Return [X, Y] of the center of cell containing provided text 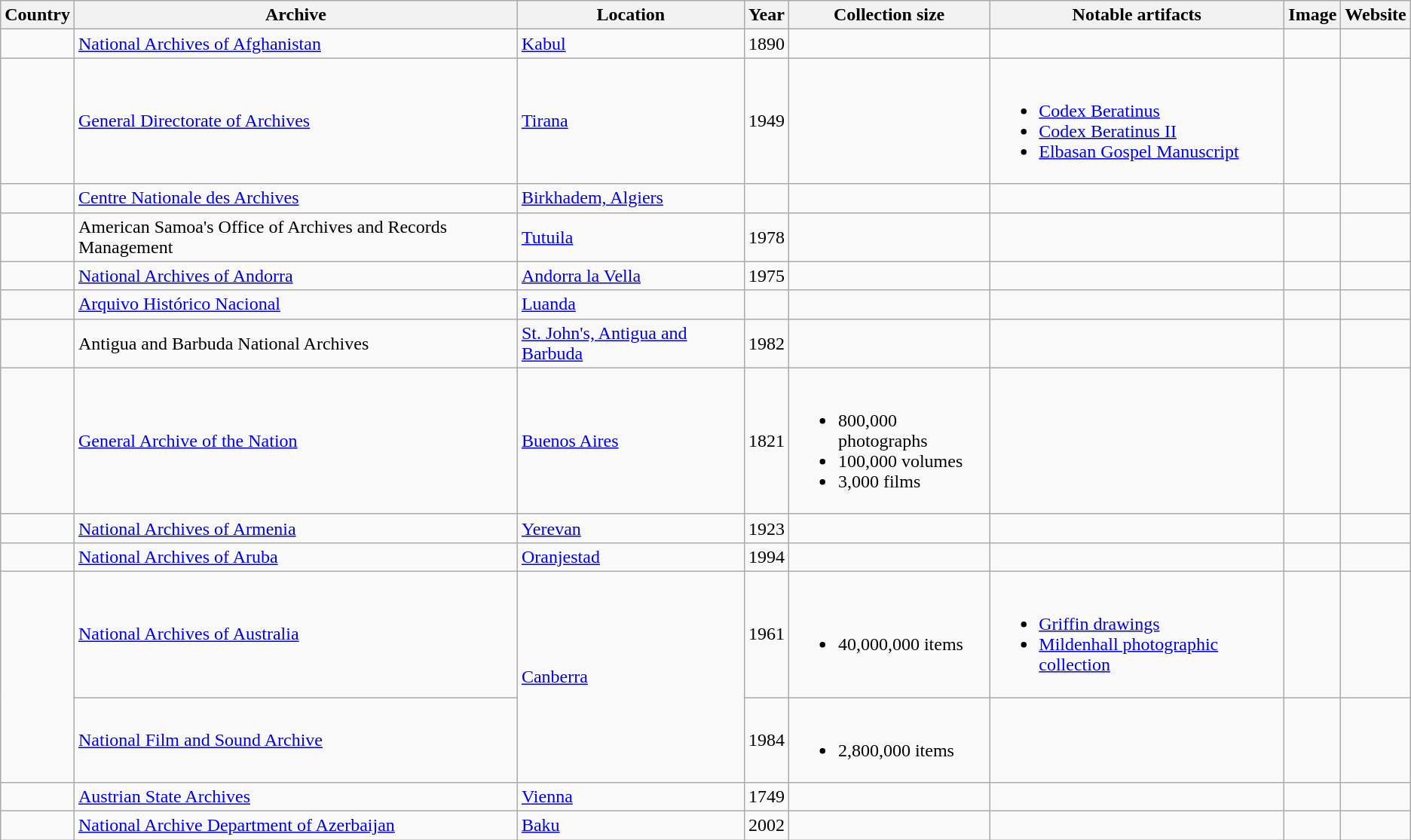
Oranjestad [630, 557]
Codex BeratinusCodex Beratinus IIElbasan Gospel Manuscript [1137, 121]
800,000 photographs100,000 volumes3,000 films [889, 441]
Vienna [630, 797]
Location [630, 15]
1975 [766, 276]
Notable artifacts [1137, 15]
Tutuila [630, 237]
1923 [766, 528]
National Archives of Aruba [295, 557]
1890 [766, 44]
National Archives of Afghanistan [295, 44]
National Archives of Andorra [295, 276]
40,000,000 items [889, 634]
Tirana [630, 121]
2002 [766, 826]
Country [38, 15]
Baku [630, 826]
1982 [766, 344]
Luanda [630, 304]
Image [1313, 15]
Centre Nationale des Archives [295, 198]
1749 [766, 797]
1961 [766, 634]
Arquivo Histórico Nacional [295, 304]
Website [1376, 15]
Birkhadem, Algiers [630, 198]
National Film and Sound Archive [295, 740]
General Directorate of Archives [295, 121]
Andorra la Vella [630, 276]
1994 [766, 557]
Austrian State Archives [295, 797]
National Archives of Australia [295, 634]
Kabul [630, 44]
1978 [766, 237]
2,800,000 items [889, 740]
Archive [295, 15]
Yerevan [630, 528]
National Archive Department of Azerbaijan [295, 826]
Antigua and Barbuda National Archives [295, 344]
Collection size [889, 15]
Year [766, 15]
Griffin drawingsMildenhall photographic collection [1137, 634]
1821 [766, 441]
St. John's, Antigua and Barbuda [630, 344]
1949 [766, 121]
American Samoa's Office of Archives and Records Management [295, 237]
1984 [766, 740]
Canberra [630, 677]
Buenos Aires [630, 441]
General Archive of the Nation [295, 441]
National Archives of Armenia [295, 528]
